Pinpoint the cell where the given text exists, returning its [X, Y] midpoint coordinate. 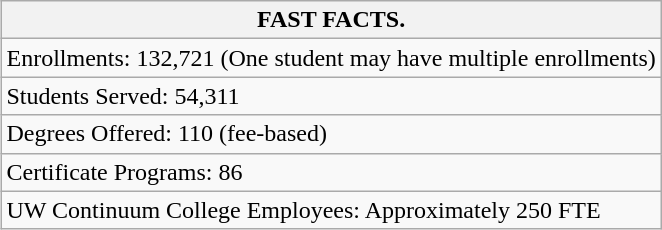
Degrees Offered: 110 (fee-based) [331, 134]
FAST FACTS. [331, 20]
Certificate Programs: 86 [331, 172]
Enrollments: 132,721 (One student may have multiple enrollments) [331, 58]
UW Continuum College Employees: Approximately 250 FTE [331, 210]
Students Served: 54,311 [331, 96]
